Search for the cell housing the specified text and yield its (X, Y) center coordinate. 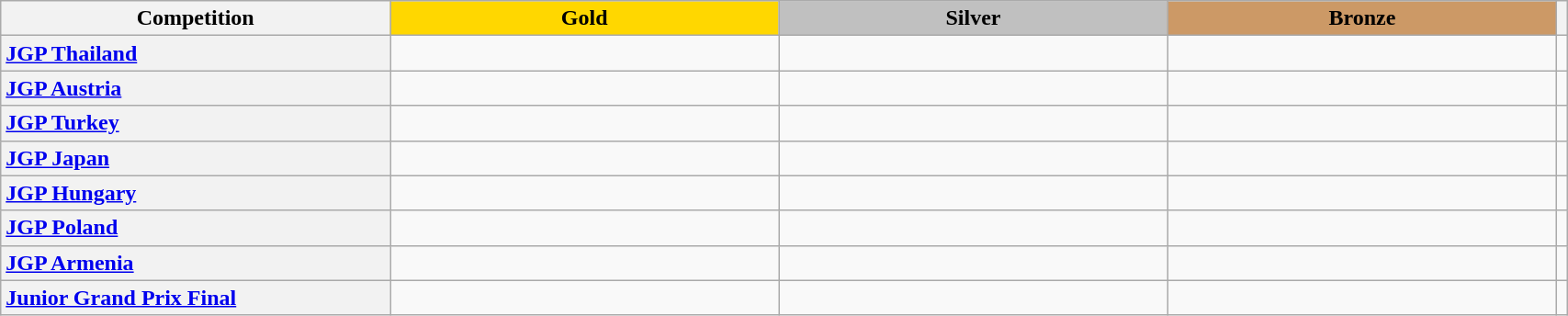
JGP Austria (196, 88)
Competition (196, 18)
Junior Grand Prix Final (196, 298)
Bronze (1361, 18)
JGP Poland (196, 228)
JGP Japan (196, 158)
JGP Thailand (196, 53)
JGP Turkey (196, 123)
JGP Hungary (196, 193)
Silver (974, 18)
Gold (584, 18)
JGP Armenia (196, 263)
